Output the [x, y] coordinate of the center of the cell containing the given text.  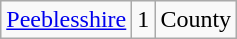
1 [144, 20]
County [196, 20]
Peeblesshire [66, 20]
